Search for the cell housing the specified text and yield its [x, y] center coordinate. 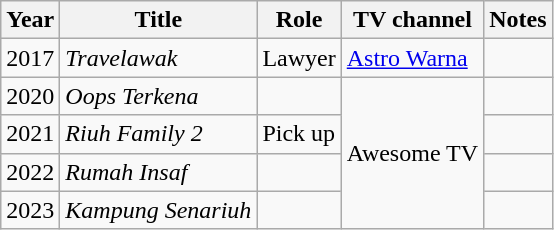
2021 [30, 134]
2020 [30, 96]
Travelawak [158, 58]
Astro Warna [412, 58]
Rumah Insaf [158, 172]
TV channel [412, 20]
Role [299, 20]
2022 [30, 172]
Awesome TV [412, 153]
2017 [30, 58]
2023 [30, 210]
Pick up [299, 134]
Title [158, 20]
Year [30, 20]
Notes [518, 20]
Kampung Senariuh [158, 210]
Oops Terkena [158, 96]
Riuh Family 2 [158, 134]
Lawyer [299, 58]
